Search for the cell housing the specified text and yield its (X, Y) center coordinate. 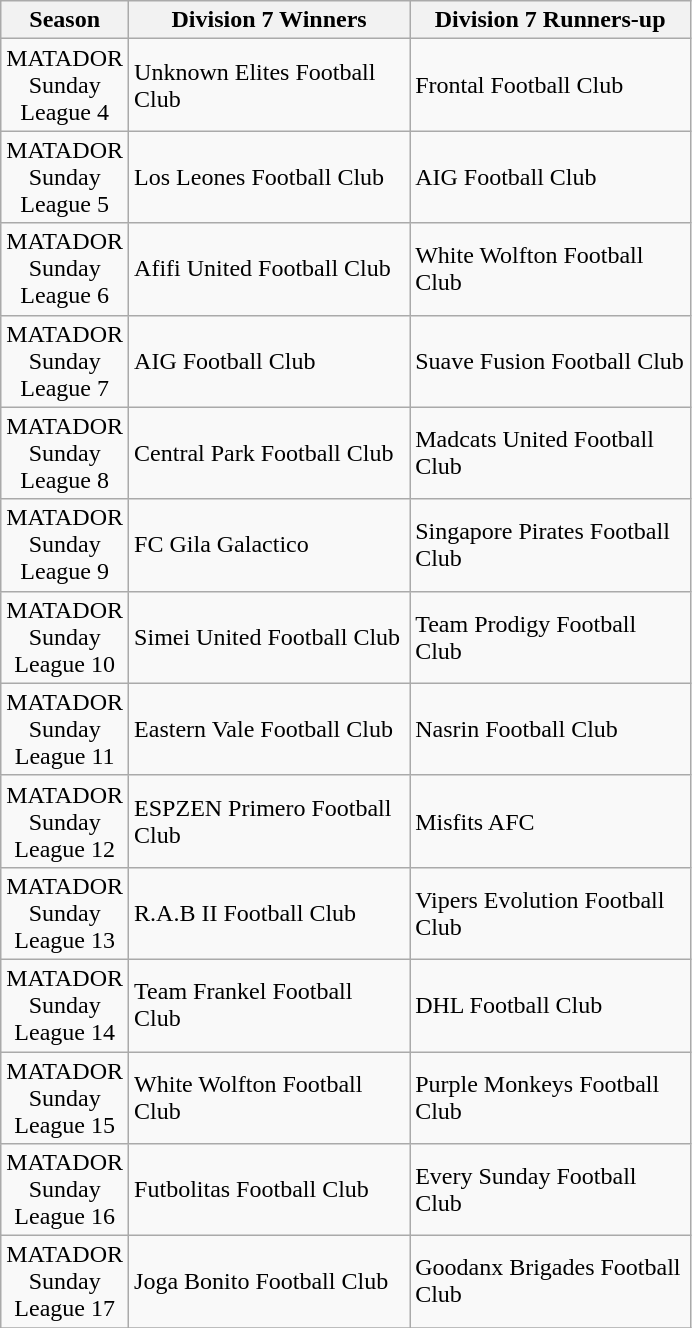
Eastern Vale Football Club (270, 729)
Madcats United Football Club (550, 453)
Afifi United Football Club (270, 269)
Simei United Football Club (270, 637)
DHL Football Club (550, 1005)
Division 7 Winners (270, 20)
MATADOR Sunday League 12 (65, 821)
Misfits AFC (550, 821)
Vipers Evolution Football Club (550, 913)
MATADOR Sunday League 17 (65, 1282)
FC Gila Galactico (270, 545)
Every Sunday Football Club (550, 1190)
MATADOR Sunday League 16 (65, 1190)
MATADOR Sunday League 10 (65, 637)
MATADOR Sunday League 11 (65, 729)
Purple Monkeys Football Club (550, 1098)
Team Prodigy Football Club (550, 637)
Season (65, 20)
MATADOR Sunday League 6 (65, 269)
ESPZEN Primero Football Club (270, 821)
Unknown Elites Football Club (270, 85)
Goodanx Brigades Football Club (550, 1282)
Singapore Pirates Football Club (550, 545)
Frontal Football Club (550, 85)
Team Frankel Football Club (270, 1005)
Los Leones Football Club (270, 177)
MATADOR Sunday League 9 (65, 545)
MATADOR Sunday League 14 (65, 1005)
Suave Fusion Football Club (550, 361)
Nasrin Football Club (550, 729)
Joga Bonito Football Club (270, 1282)
MATADOR Sunday League 7 (65, 361)
Central Park Football Club (270, 453)
MATADOR Sunday League 15 (65, 1098)
MATADOR Sunday League 4 (65, 85)
R.A.B II Football Club (270, 913)
MATADOR Sunday League 13 (65, 913)
MATADOR Sunday League 8 (65, 453)
Division 7 Runners-up (550, 20)
MATADOR Sunday League 5 (65, 177)
Futbolitas Football Club (270, 1190)
